Return (X, Y) of the center of cell containing provided text 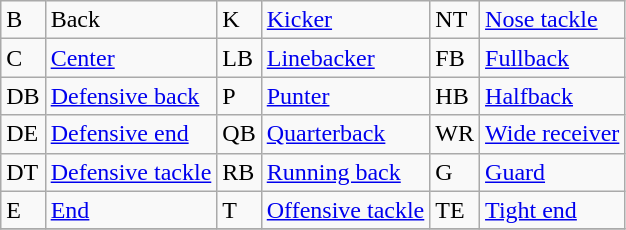
Wide receiver (552, 134)
Defensive back (131, 96)
WR (455, 134)
FB (455, 58)
T (239, 210)
B (23, 20)
C (23, 58)
G (455, 172)
DT (23, 172)
Center (131, 58)
Linebacker (346, 58)
Nose tackle (552, 20)
Defensive tackle (131, 172)
K (239, 20)
Guard (552, 172)
QB (239, 134)
P (239, 96)
Kicker (346, 20)
NT (455, 20)
Tight end (552, 210)
LB (239, 58)
Defensive end (131, 134)
Punter (346, 96)
Running back (346, 172)
TE (455, 210)
Quarterback (346, 134)
End (131, 210)
Fullback (552, 58)
E (23, 210)
Halfback (552, 96)
HB (455, 96)
Back (131, 20)
DE (23, 134)
DB (23, 96)
Offensive tackle (346, 210)
RB (239, 172)
